Identify which cell holds the provided text, then report its [x, y] central coordinate. 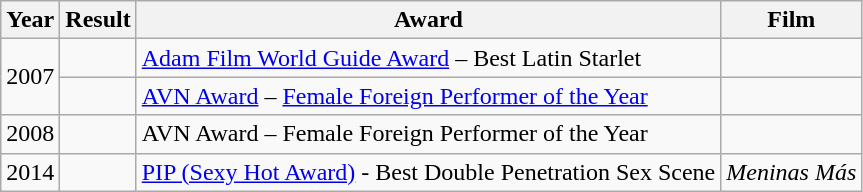
Meninas Más [792, 172]
Result [98, 20]
Film [792, 20]
Year [30, 20]
2007 [30, 77]
Adam Film World Guide Award – Best Latin Starlet [428, 58]
2014 [30, 172]
2008 [30, 134]
PIP (Sexy Hot Award) - Best Double Penetration Sex Scene [428, 172]
Award [428, 20]
